Search for the cell housing the specified text and yield its (X, Y) center coordinate. 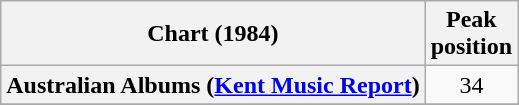
Chart (1984) (213, 34)
Peakposition (471, 34)
34 (471, 85)
Australian Albums (Kent Music Report) (213, 85)
